Identify which cell holds the provided text, then report its [X, Y] central coordinate. 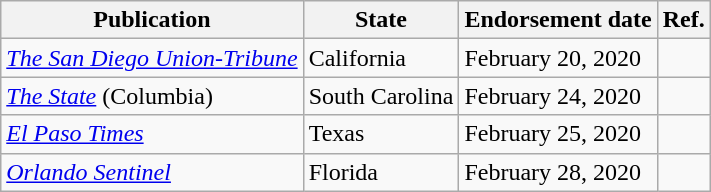
South Carolina [381, 96]
Florida [381, 172]
California [381, 58]
Publication [152, 20]
State [381, 20]
Orlando Sentinel [152, 172]
Texas [381, 134]
El Paso Times [152, 134]
The State (Columbia) [152, 96]
February 24, 2020 [558, 96]
February 25, 2020 [558, 134]
Endorsement date [558, 20]
February 20, 2020 [558, 58]
Ref. [684, 20]
February 28, 2020 [558, 172]
The San Diego Union-Tribune [152, 58]
